Find where the given text appears and provide that cell's center as [x, y] coordinate. 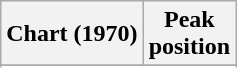
Chart (1970) [72, 34]
Peakposition [189, 34]
